From the cell containing the given text, extract its center point as [X, Y] coordinate. 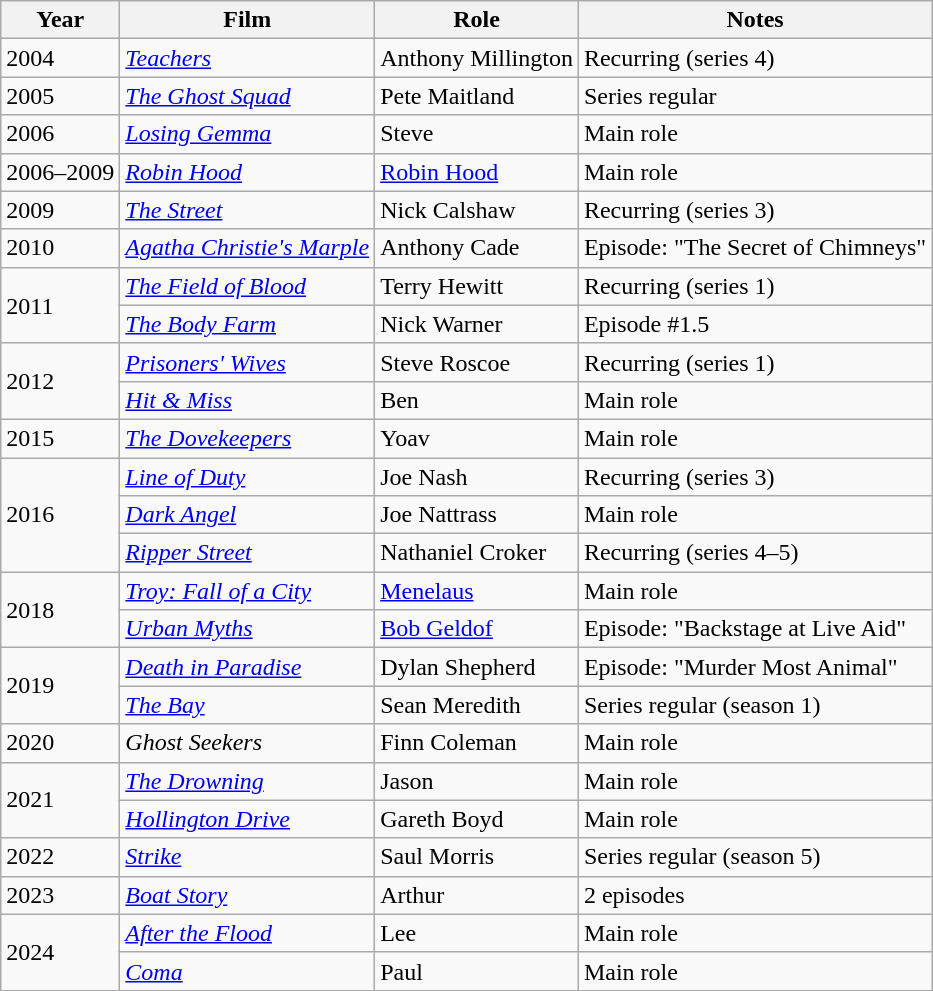
Ripper Street [248, 553]
Steve [477, 134]
2006–2009 [60, 172]
Gareth Boyd [477, 819]
Yoav [477, 438]
2005 [60, 96]
Steve Roscoe [477, 362]
2006 [60, 134]
Nick Warner [477, 324]
2023 [60, 895]
Series regular (season 1) [754, 705]
2015 [60, 438]
Episode: "Murder Most Animal" [754, 667]
The Street [248, 210]
2019 [60, 686]
Recurring (series 4) [754, 58]
The Body Farm [248, 324]
The Drowning [248, 781]
The Dovekeepers [248, 438]
Prisoners' Wives [248, 362]
Hollington Drive [248, 819]
Lee [477, 933]
Boat Story [248, 895]
Episode: "The Secret of Chimneys" [754, 248]
Dylan Shepherd [477, 667]
Coma [248, 971]
Notes [754, 20]
Film [248, 20]
Bob Geldof [477, 629]
Nick Calshaw [477, 210]
Role [477, 20]
2018 [60, 610]
Pete Maitland [477, 96]
Agatha Christie's Marple [248, 248]
Death in Paradise [248, 667]
Menelaus [477, 591]
2010 [60, 248]
Finn Coleman [477, 743]
2009 [60, 210]
Line of Duty [248, 477]
2 episodes [754, 895]
Terry Hewitt [477, 286]
The Field of Blood [248, 286]
After the Flood [248, 933]
Sean Meredith [477, 705]
2011 [60, 305]
Losing Gemma [248, 134]
Teachers [248, 58]
Arthur [477, 895]
The Ghost Squad [248, 96]
2016 [60, 515]
Jason [477, 781]
2021 [60, 800]
Episode: "Backstage at Live Aid" [754, 629]
2012 [60, 381]
Joe Nattrass [477, 515]
Recurring (series 4–5) [754, 553]
Nathaniel Croker [477, 553]
Paul [477, 971]
The Bay [248, 705]
Hit & Miss [248, 400]
Strike [248, 857]
2024 [60, 952]
Series regular [754, 96]
2022 [60, 857]
Ben [477, 400]
Year [60, 20]
Dark Angel [248, 515]
2004 [60, 58]
Ghost Seekers [248, 743]
2020 [60, 743]
Anthony Cade [477, 248]
Joe Nash [477, 477]
Episode #1.5 [754, 324]
Urban Myths [248, 629]
Saul Morris [477, 857]
Troy: Fall of a City [248, 591]
Anthony Millington [477, 58]
Series regular (season 5) [754, 857]
